Capture the cell that displays the provided text and extract its (x, y) central coordinate. 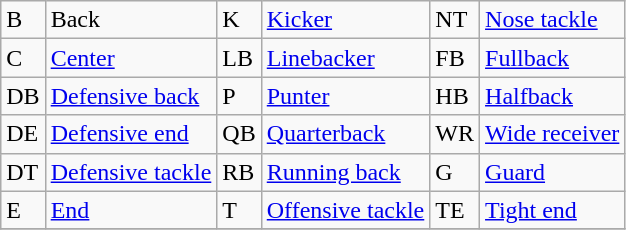
WR (455, 134)
K (239, 20)
DE (23, 134)
HB (455, 96)
Running back (346, 172)
Defensive tackle (131, 172)
Nose tackle (552, 20)
Punter (346, 96)
Tight end (552, 210)
Guard (552, 172)
T (239, 210)
NT (455, 20)
End (131, 210)
G (455, 172)
DT (23, 172)
P (239, 96)
Kicker (346, 20)
Back (131, 20)
Linebacker (346, 58)
Defensive back (131, 96)
Offensive tackle (346, 210)
Wide receiver (552, 134)
TE (455, 210)
RB (239, 172)
C (23, 58)
B (23, 20)
Defensive end (131, 134)
LB (239, 58)
QB (239, 134)
Halfback (552, 96)
Quarterback (346, 134)
E (23, 210)
Center (131, 58)
FB (455, 58)
Fullback (552, 58)
DB (23, 96)
